Capture the cell that displays the provided text and extract its (X, Y) central coordinate. 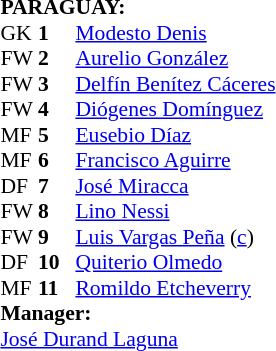
Aurelio González (175, 59)
Diógenes Domínguez (175, 109)
Delfín Benítez Cáceres (175, 84)
Quiterio Olmedo (175, 263)
4 (57, 109)
7 (57, 186)
GK (19, 33)
Eusebio Díaz (175, 135)
5 (57, 135)
3 (57, 84)
Francisco Aguirre (175, 161)
2 (57, 59)
1 (57, 33)
8 (57, 211)
José Miracca (175, 186)
6 (57, 161)
11 (57, 288)
Luis Vargas Peña (c) (175, 237)
Romildo Etcheverry (175, 288)
10 (57, 263)
9 (57, 237)
Modesto Denis (175, 33)
Lino Nessi (175, 211)
Manager: (138, 313)
